Return [X, Y] of the center of cell containing provided text 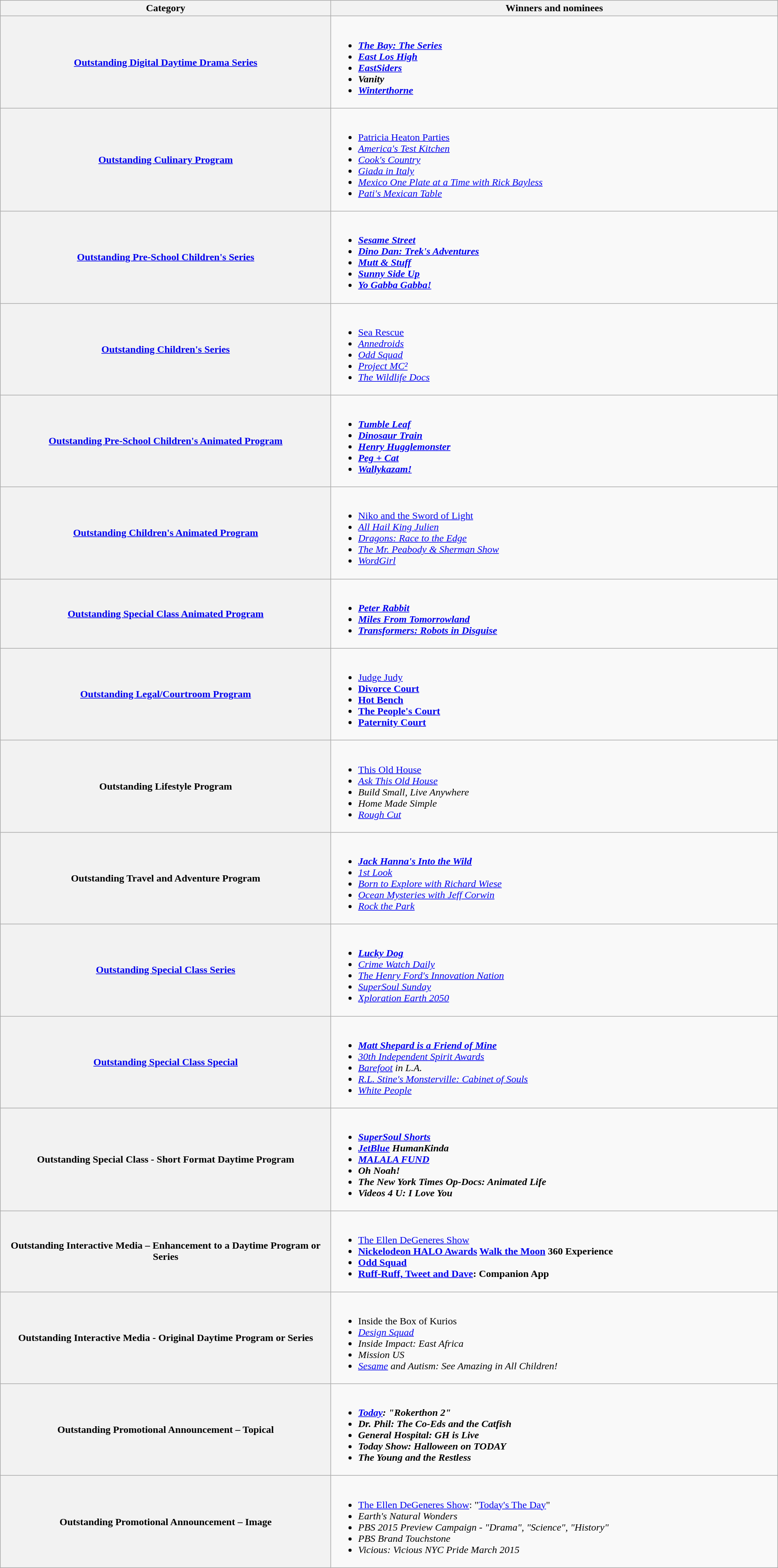
Lucky Dog Crime Watch Daily The Henry Ford's Innovation Nation SuperSoul Sunday Xploration Earth 2050 [554, 970]
Outstanding Pre-School Children's Series [165, 257]
Outstanding Special Class - Short Format Daytime Program [165, 1160]
Outstanding Lifestyle Program [165, 786]
Outstanding Legal/Courtroom Program [165, 694]
Outstanding Digital Daytime Drama Series [165, 62]
Sea Rescue Annedroids Odd Squad Project MC² The Wildlife Docs [554, 349]
Tumble Leaf Dinosaur Train Henry Hugglemonster Peg + Cat Wallykazam! [554, 441]
SuperSoul Shorts JetBlue HumanKinda MALALA FUND Oh Noah! The New York Times Op-Docs: Animated Life Videos 4 U: I Love You [554, 1160]
Category [165, 8]
Outstanding Interactive Media – Enhancement to a Daytime Program or Series [165, 1252]
Peter Rabbit Miles From Tomorrowland Transformers: Robots in Disguise [554, 614]
Outstanding Promotional Announcement – Topical [165, 1430]
Outstanding Special Class Special [165, 1062]
Outstanding Interactive Media - Original Daytime Program or Series [165, 1338]
Sesame Street Dino Dan: Trek's Adventures Mutt & Stuff Sunny Side Up Yo Gabba Gabba! [554, 257]
Matt Shepard is a Friend of Mine 30th Independent Spirit Awards Barefoot in L.A. R.L. Stine's Monsterville: Cabinet of Souls White People [554, 1062]
Jack Hanna's Into the Wild1st Look Born to Explore with Richard Wiese Ocean Mysteries with Jeff Corwin Rock the Park [554, 878]
Outstanding Special Class Animated Program [165, 614]
Judge JudyDivorce CourtHot BenchThe People's CourtPaternity Court [554, 694]
Patricia Heaton Parties America's Test Kitchen Cook's Country Giada in Italy Mexico One Plate at a Time with Rick Bayless Pati's Mexican Table [554, 160]
Outstanding Special Class Series [165, 970]
Winners and nominees [554, 8]
The Ellen DeGeneres ShowNickelodeon HALO Awards Walk the Moon 360 Experience Odd Squad Ruff-Ruff, Tweet and Dave: Companion App [554, 1252]
Outstanding Pre-School Children's Animated Program [165, 441]
Inside the Box of Kurios Design Squad Inside Impact: East Africa Mission US Sesame and Autism: See Amazing in All Children! [554, 1338]
This Old House Ask This Old House Build Small, Live Anywhere Home Made Simple Rough Cut [554, 786]
Niko and the Sword of Light All Hail King Julien Dragons: Race to the Edge The Mr. Peabody & Sherman Show WordGirl [554, 533]
The Bay: The Series East Los High EastSiders Vanity Winterthorne [554, 62]
Outstanding Culinary Program [165, 160]
Today: "Rokerthon 2" Dr. Phil: The Co-Eds and the Catfish General Hospital: GH is Live Today Show: Halloween on TODAY The Young and the Restless [554, 1430]
Outstanding Travel and Adventure Program [165, 878]
Outstanding Children's Animated Program [165, 533]
Outstanding Promotional Announcement – Image [165, 1522]
Outstanding Children's Series [165, 349]
